Locate the cell with the specified text and output its (x, y) center coordinate. 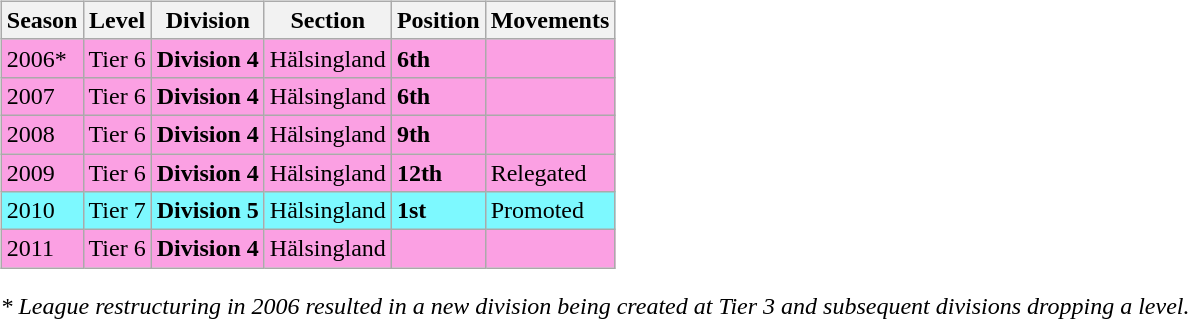
1st (438, 211)
2006* (42, 58)
Level (117, 20)
Division (208, 20)
Movements (550, 20)
12th (438, 173)
Section (328, 20)
2007 (42, 96)
2010 (42, 211)
Division 5 (208, 211)
Relegated (550, 173)
2009 (42, 173)
2011 (42, 249)
2008 (42, 134)
Tier 7 (117, 211)
Promoted (550, 211)
Position (438, 20)
Season (42, 20)
9th (438, 134)
